Scan for the cell matching the given text and deliver its (X, Y) coordinate at center. 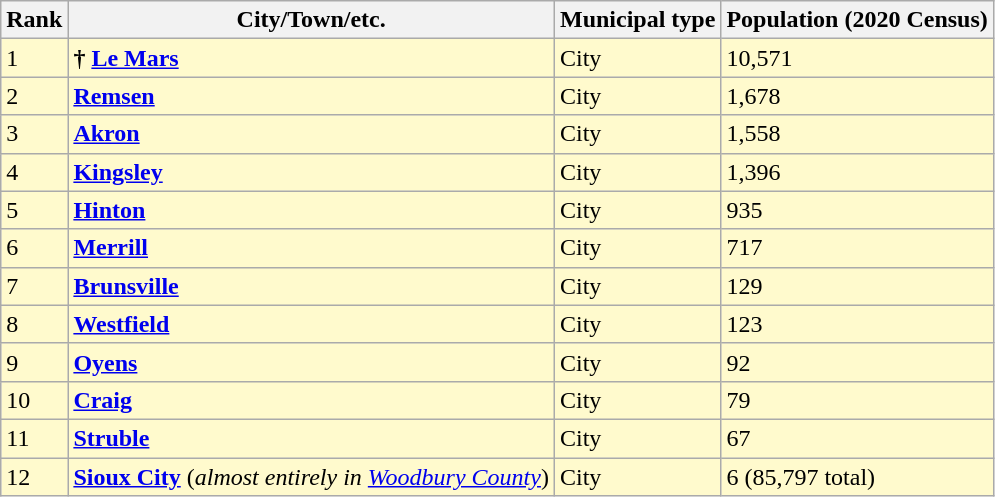
11 (34, 438)
129 (857, 286)
9 (34, 362)
935 (857, 210)
† Le Mars (312, 58)
2 (34, 96)
Struble (312, 438)
8 (34, 324)
Population (2020 Census) (857, 20)
4 (34, 172)
717 (857, 248)
67 (857, 438)
Rank (34, 20)
Oyens (312, 362)
10,571 (857, 58)
Merrill (312, 248)
Remsen (312, 96)
Akron (312, 134)
92 (857, 362)
123 (857, 324)
79 (857, 400)
3 (34, 134)
1,396 (857, 172)
City/Town/etc. (312, 20)
Westfield (312, 324)
5 (34, 210)
12 (34, 477)
1,678 (857, 96)
6 (85,797 total) (857, 477)
Kingsley (312, 172)
Hinton (312, 210)
Brunsville (312, 286)
Craig (312, 400)
1,558 (857, 134)
Municipal type (637, 20)
7 (34, 286)
Sioux City (almost entirely in Woodbury County) (312, 477)
6 (34, 248)
1 (34, 58)
10 (34, 400)
